Identify which cell holds the provided text, then report its [x, y] central coordinate. 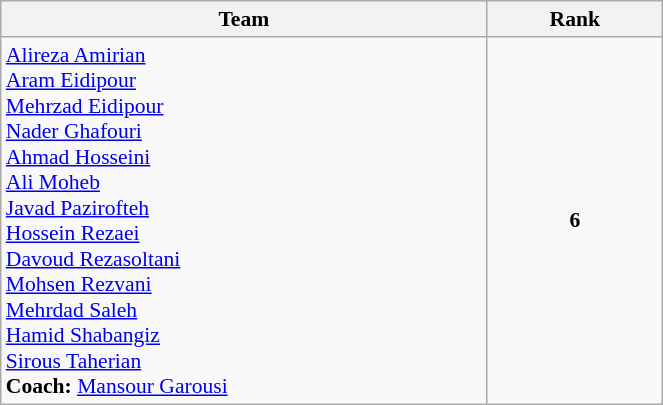
6 [575, 220]
Rank [575, 19]
Team [244, 19]
